Scan for the cell matching the given text and deliver its [x, y] coordinate at center. 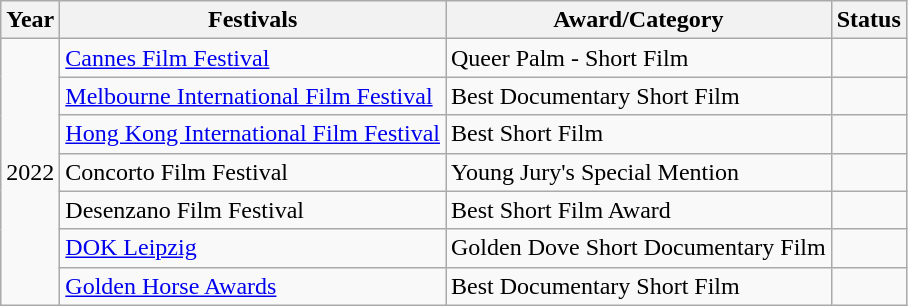
Golden Horse Awards [253, 286]
Queer Palm - Short Film [639, 58]
Award/Category [639, 20]
2022 [30, 172]
Concorto Film Festival [253, 172]
Best Short Film Award [639, 210]
DOK Leipzig [253, 248]
Melbourne International Film Festival [253, 96]
Status [868, 20]
Golden Dove Short Documentary Film [639, 248]
Young Jury's Special Mention [639, 172]
Cannes Film Festival [253, 58]
Best Short Film [639, 134]
Year [30, 20]
Hong Kong International Film Festival [253, 134]
Festivals [253, 20]
Desenzano Film Festival [253, 210]
